For the text-containing cell, return its midpoint in [x, y] coordinate format. 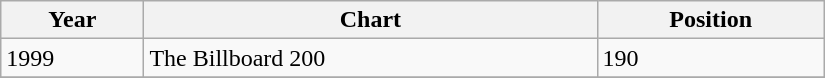
1999 [72, 58]
The Billboard 200 [370, 58]
190 [710, 58]
Position [710, 20]
Year [72, 20]
Chart [370, 20]
